Locate the cell with the specified text and output its (x, y) center coordinate. 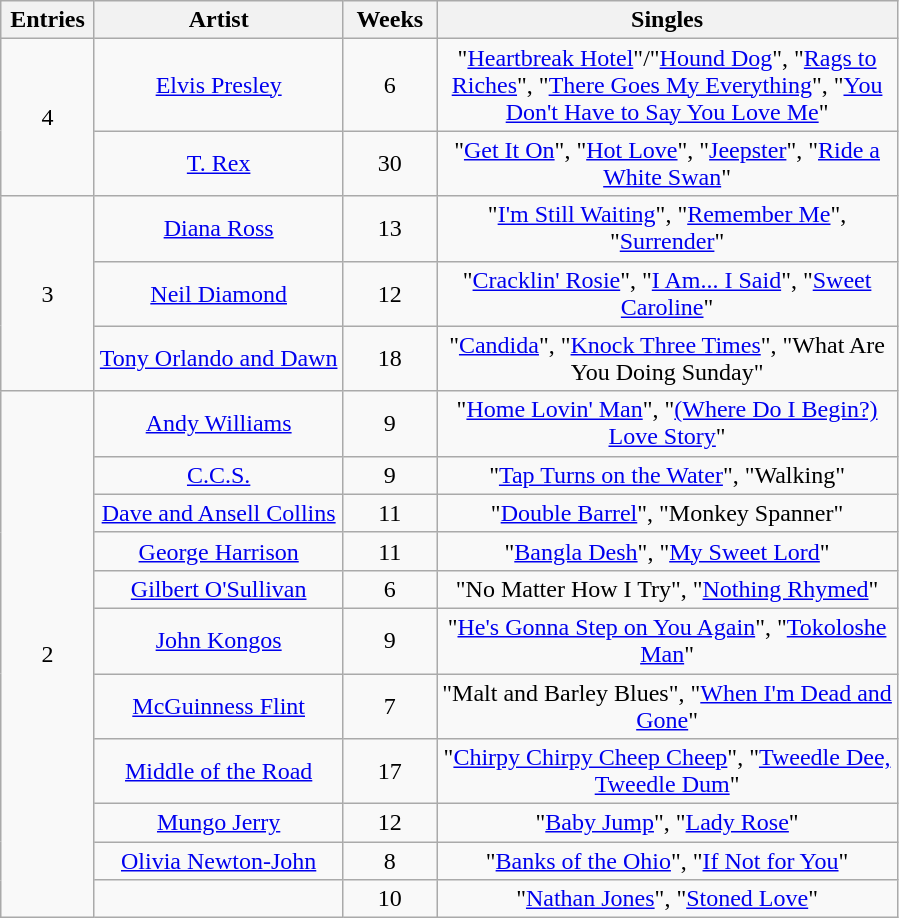
Diana Ross (218, 228)
"Cracklin' Rosie", "I Am... I Said", "Sweet Caroline" (668, 294)
"Tap Turns on the Water", "Walking" (668, 475)
10 (390, 899)
Weeks (390, 20)
"I'm Still Waiting", "Remember Me", "Surrender" (668, 228)
"Banks of the Ohio", "If Not for You" (668, 861)
13 (390, 228)
"He's Gonna Step on You Again", "Tokoloshe Man" (668, 640)
Middle of the Road (218, 772)
"Malt and Barley Blues", "When I'm Dead and Gone" (668, 706)
Tony Orlando and Dawn (218, 358)
Olivia Newton-John (218, 861)
"Home Lovin' Man", "(Where Do I Begin?) Love Story" (668, 424)
McGuinness Flint (218, 706)
2 (48, 654)
C.C.S. (218, 475)
"Heartbreak Hotel"/"Hound Dog", "Rags to Riches", "There Goes My Everything", "You Don't Have to Say You Love Me" (668, 85)
Gilbert O'Sullivan (218, 589)
"Candida", "Knock Three Times", "What Are You Doing Sunday" (668, 358)
George Harrison (218, 551)
"Nathan Jones", "Stoned Love" (668, 899)
"Baby Jump", "Lady Rose" (668, 823)
8 (390, 861)
Artist (218, 20)
Elvis Presley (218, 85)
Andy Williams (218, 424)
17 (390, 772)
"Chirpy Chirpy Cheep Cheep", "Tweedle Dee, Tweedle Dum" (668, 772)
"Double Barrel", "Monkey Spanner" (668, 513)
4 (48, 118)
Entries (48, 20)
30 (390, 164)
Singles (668, 20)
7 (390, 706)
18 (390, 358)
Mungo Jerry (218, 823)
"No Matter How I Try", "Nothing Rhymed" (668, 589)
3 (48, 294)
John Kongos (218, 640)
T. Rex (218, 164)
Neil Diamond (218, 294)
"Bangla Desh", "My Sweet Lord" (668, 551)
Dave and Ansell Collins (218, 513)
"Get It On", "Hot Love", "Jeepster", "Ride a White Swan" (668, 164)
